Determine the (X, Y) coordinate at the center of the cell enclosing the given text.  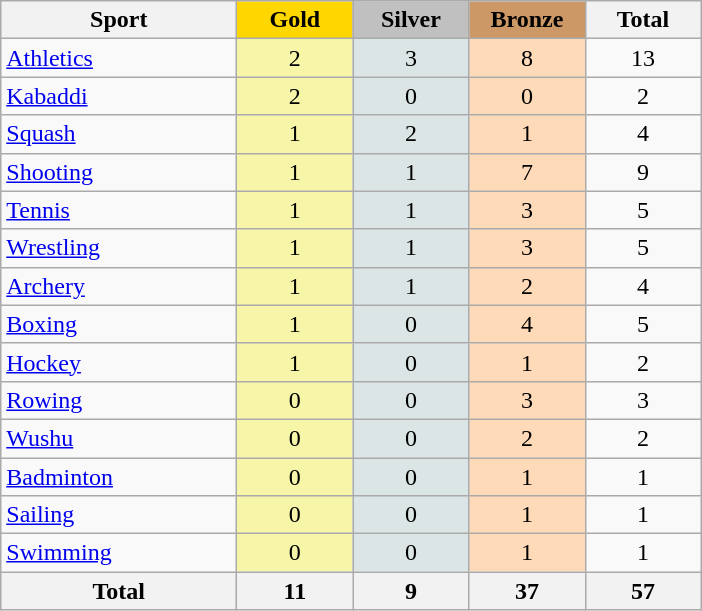
Shooting (119, 172)
Wrestling (119, 248)
Rowing (119, 400)
Tennis (119, 210)
Gold (295, 20)
Swimming (119, 553)
Sport (119, 20)
37 (527, 591)
Squash (119, 134)
Badminton (119, 477)
13 (643, 58)
Bronze (527, 20)
11 (295, 591)
7 (527, 172)
Wushu (119, 438)
Silver (411, 20)
Athletics (119, 58)
8 (527, 58)
Sailing (119, 515)
57 (643, 591)
Archery (119, 286)
Hockey (119, 362)
Boxing (119, 324)
Kabaddi (119, 96)
